Locate the cell with the specified text and output its [x, y] center coordinate. 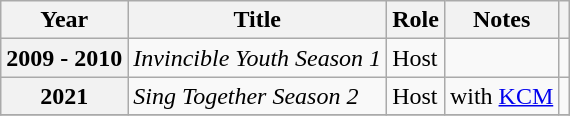
Title [258, 20]
Notes [501, 20]
Role [416, 20]
2021 [64, 96]
2009 - 2010 [64, 58]
Year [64, 20]
with KCM [501, 96]
Sing Together Season 2 [258, 96]
Invincible Youth Season 1 [258, 58]
